Output the (x, y) coordinate of the center of the cell containing the given text.  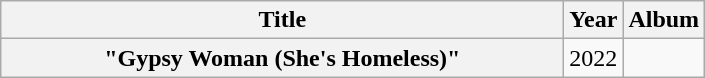
Album (664, 20)
Year (594, 20)
"Gypsy Woman (She's Homeless)" (282, 58)
Title (282, 20)
2022 (594, 58)
